For the text-containing cell, return its midpoint in [X, Y] coordinate format. 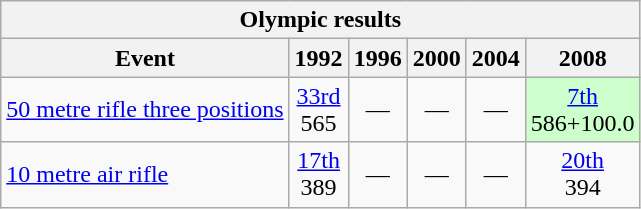
2000 [436, 58]
50 metre rifle three positions [145, 110]
7th586+100.0 [582, 110]
Event [145, 58]
2004 [496, 58]
Olympic results [320, 20]
20th394 [582, 174]
17th389 [318, 174]
10 metre air rifle [145, 174]
33rd565 [318, 110]
1996 [378, 58]
1992 [318, 58]
2008 [582, 58]
